Output the [X, Y] coordinate of the center of the cell containing the given text.  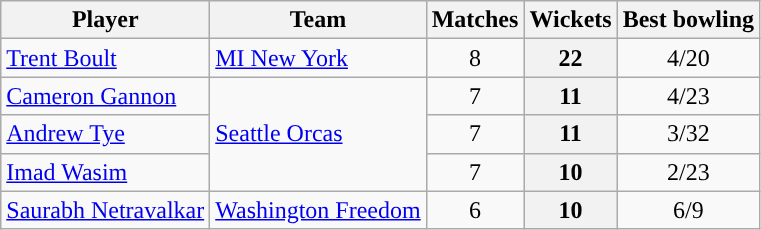
MI New York [318, 58]
22 [570, 58]
2/23 [688, 172]
Saurabh Netravalkar [106, 210]
Washington Freedom [318, 210]
Imad Wasim [106, 172]
4/23 [688, 96]
Trent Boult [106, 58]
6/9 [688, 210]
Team [318, 20]
Best bowling [688, 20]
Cameron Gannon [106, 96]
6 [475, 210]
Seattle Orcas [318, 134]
Andrew Tye [106, 134]
3/32 [688, 134]
8 [475, 58]
Matches [475, 20]
Wickets [570, 20]
Player [106, 20]
4/20 [688, 58]
